Identify which cell holds the provided text, then report its (X, Y) central coordinate. 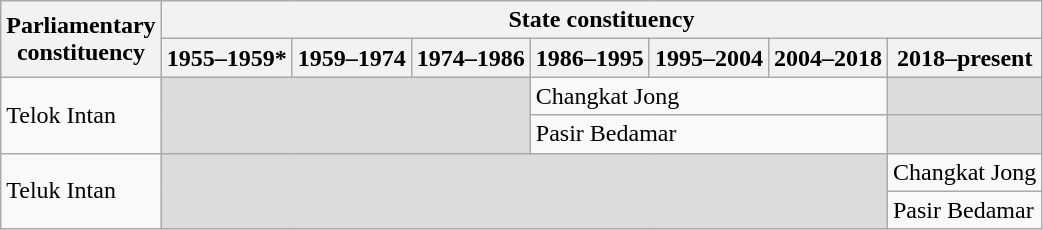
1959–1974 (352, 58)
Telok Intan (81, 115)
1986–1995 (590, 58)
Teluk Intan (81, 191)
Parliamentaryconstituency (81, 39)
1955–1959* (226, 58)
State constituency (602, 20)
1974–1986 (470, 58)
1995–2004 (708, 58)
2004–2018 (828, 58)
2018–present (964, 58)
